For the text-containing cell, return its midpoint in (x, y) coordinate format. 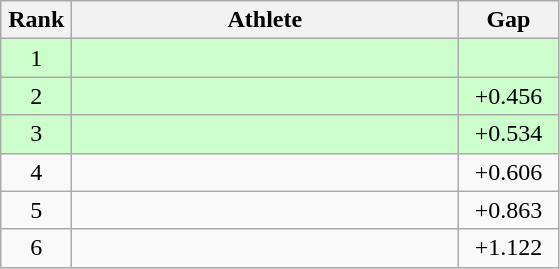
6 (36, 248)
2 (36, 96)
4 (36, 172)
1 (36, 58)
Gap (508, 20)
5 (36, 210)
+1.122 (508, 248)
+0.606 (508, 172)
3 (36, 134)
+0.456 (508, 96)
+0.534 (508, 134)
Athlete (265, 20)
+0.863 (508, 210)
Rank (36, 20)
